Pinpoint the cell where the given text exists, returning its (x, y) midpoint coordinate. 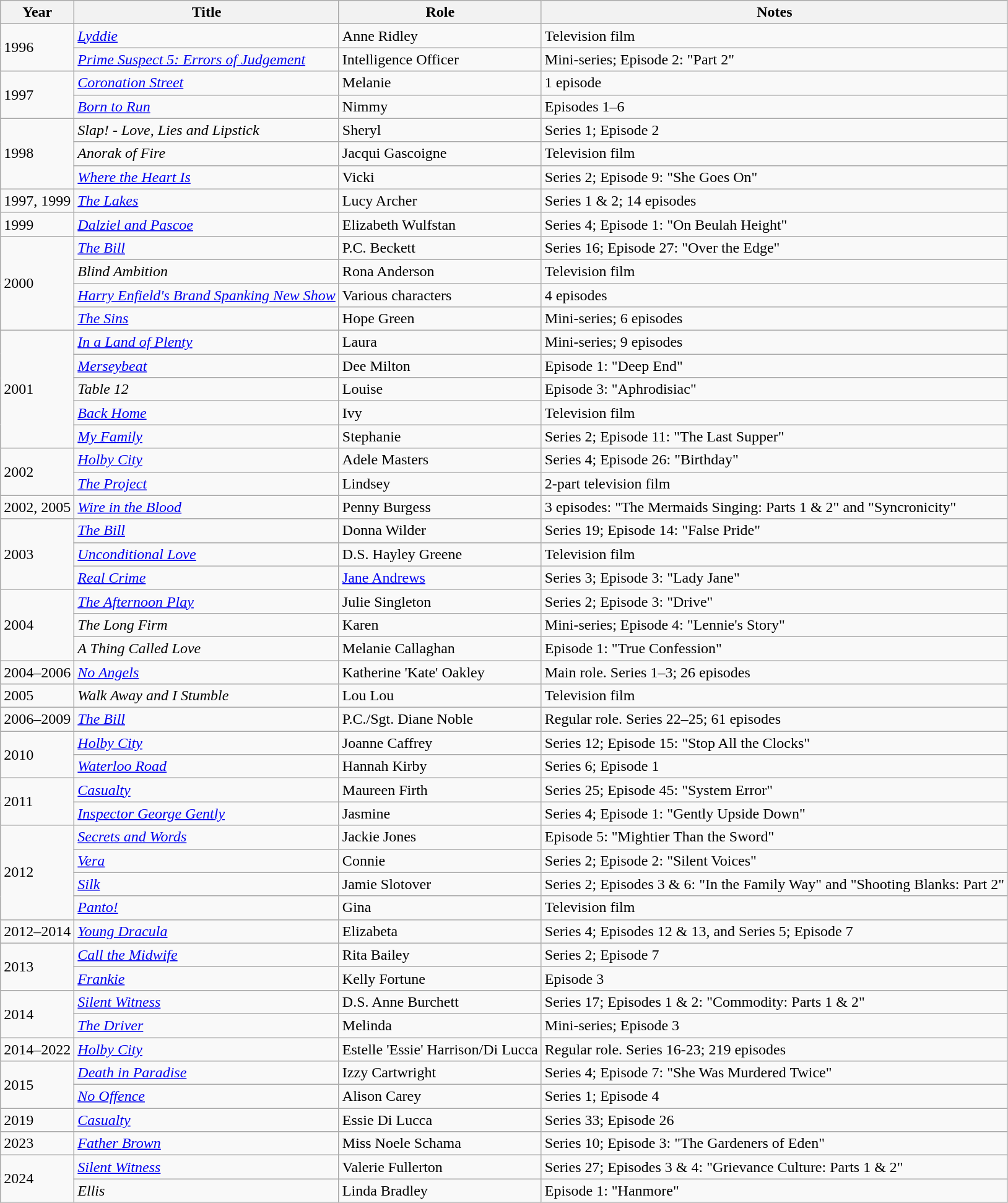
Death in Paradise (207, 1073)
Series 2; Episode 3: "Drive" (774, 601)
D.S. Anne Burchett (440, 1002)
Young Dracula (207, 931)
Vicki (440, 177)
Hannah Kirby (440, 767)
Series 4; Episode 7: "She Was Murdered Twice" (774, 1073)
Series 19; Episode 14: "False Pride" (774, 531)
1998 (37, 154)
2001 (37, 389)
2003 (37, 554)
Role (440, 12)
Melinda (440, 1025)
Slap! - Love, Lies and Lipstick (207, 130)
Izzy Cartwright (440, 1073)
2013 (37, 966)
Series 4; Episode 26: "Birthday" (774, 460)
Episode 1: "Deep End" (774, 366)
Katherine 'Kate' Oakley (440, 672)
Series 10; Episode 3: "The Gardeners of Eden" (774, 1144)
P.C. Beckett (440, 248)
Alison Carey (440, 1097)
Secrets and Words (207, 837)
A Thing Called Love (207, 648)
Regular role. Series 22–25; 61 episodes (774, 719)
2023 (37, 1144)
Connie (440, 861)
Gina (440, 908)
P.C./Sgt. Diane Noble (440, 719)
Various characters (440, 295)
Ellis (207, 1191)
Series 2; Episode 7 (774, 955)
Series 2; Episode 9: "She Goes On" (774, 177)
Wire in the Blood (207, 507)
Series 12; Episode 15: "Stop All the Clocks" (774, 743)
Table 12 (207, 389)
Karen (440, 625)
Notes (774, 12)
Mini-series; Episode 4: "Lennie's Story" (774, 625)
Vera (207, 861)
Rona Anderson (440, 271)
Series 33; Episode 26 (774, 1120)
Nimmy (440, 106)
3 episodes: "The Mermaids Singing: Parts 1 & 2" and "Syncronicity" (774, 507)
Mini-series; 6 episodes (774, 319)
In a Land of Plenty (207, 342)
1 episode (774, 83)
1996 (37, 48)
Merseybeat (207, 366)
Melanie (440, 83)
Prime Suspect 5: Errors of Judgement (207, 59)
Dalziel and Pascoe (207, 224)
The Lakes (207, 201)
Valerie Fullerton (440, 1167)
Jane Andrews (440, 578)
Series 25; Episode 45: "System Error" (774, 790)
Episode 1: "True Confession" (774, 648)
Lucy Archer (440, 201)
Series 1 & 2; 14 episodes (774, 201)
Series 4; Episode 1: "On Beulah Height" (774, 224)
Intelligence Officer (440, 59)
My Family (207, 436)
Waterloo Road (207, 767)
Series 1; Episode 2 (774, 130)
Estelle 'Essie' Harrison/Di Lucca (440, 1049)
Unconditional Love (207, 554)
2-part television film (774, 484)
2012–2014 (37, 931)
D.S. Hayley Greene (440, 554)
2012 (37, 872)
2014 (37, 1014)
Series 4; Episodes 12 & 13, and Series 5; Episode 7 (774, 931)
2015 (37, 1085)
Born to Run (207, 106)
2019 (37, 1120)
No Offence (207, 1097)
Adele Masters (440, 460)
Back Home (207, 413)
2005 (37, 696)
Penny Burgess (440, 507)
Lindsey (440, 484)
Frankie (207, 978)
Series 2; Episode 2: "Silent Voices" (774, 861)
The Driver (207, 1025)
1997, 1999 (37, 201)
Call the Midwife (207, 955)
Episode 1: "Hanmore" (774, 1191)
Jasmine (440, 814)
Series 16; Episode 27: "Over the Edge" (774, 248)
Louise (440, 389)
2024 (37, 1179)
Anorak of Fire (207, 154)
2010 (37, 755)
2004–2006 (37, 672)
Julie Singleton (440, 601)
Lyddie (207, 36)
Real Crime (207, 578)
Series 27; Episodes 3 & 4: "Grievance Culture: Parts 1 & 2" (774, 1167)
Series 2; Episode 11: "The Last Supper" (774, 436)
Walk Away and I Stumble (207, 696)
Joanne Caffrey (440, 743)
Jamie Slotover (440, 884)
2004 (37, 625)
Stephanie (440, 436)
Elizabeta (440, 931)
Jacqui Gascoigne (440, 154)
Inspector George Gently (207, 814)
Series 1; Episode 4 (774, 1097)
2011 (37, 802)
The Project (207, 484)
1997 (37, 95)
Coronation Street (207, 83)
Series 17; Episodes 1 & 2: "Commodity: Parts 1 & 2" (774, 1002)
Episode 3: "Aphrodisiac" (774, 389)
1999 (37, 224)
Lou Lou (440, 696)
Maureen Firth (440, 790)
Melanie Callaghan (440, 648)
The Sins (207, 319)
Regular role. Series 16-23; 219 episodes (774, 1049)
4 episodes (774, 295)
Series 3; Episode 3: "Lady Jane" (774, 578)
Laura (440, 342)
Anne Ridley (440, 36)
Mini-series; Episode 3 (774, 1025)
Ivy (440, 413)
Dee Milton (440, 366)
Kelly Fortune (440, 978)
Title (207, 12)
Series 6; Episode 1 (774, 767)
Episode 3 (774, 978)
Miss Noele Schama (440, 1144)
No Angels (207, 672)
Series 2; Episodes 3 & 6: "In the Family Way" and "Shooting Blanks: Part 2" (774, 884)
Elizabeth Wulfstan (440, 224)
Essie Di Lucca (440, 1120)
Episode 5: "Mightier Than the Sword" (774, 837)
Episodes 1–6 (774, 106)
Donna Wilder (440, 531)
Sheryl (440, 130)
Rita Bailey (440, 955)
2002 (37, 472)
Main role. Series 1–3; 26 episodes (774, 672)
2002, 2005 (37, 507)
2006–2009 (37, 719)
Panto! (207, 908)
Blind Ambition (207, 271)
Father Brown (207, 1144)
Mini-series; Episode 2: "Part 2" (774, 59)
Jackie Jones (440, 837)
Year (37, 12)
The Afternoon Play (207, 601)
2000 (37, 283)
Silk (207, 884)
Where the Heart Is (207, 177)
Hope Green (440, 319)
Mini-series; 9 episodes (774, 342)
Series 4; Episode 1: "Gently Upside Down" (774, 814)
The Long Firm (207, 625)
Harry Enfield's Brand Spanking New Show (207, 295)
2014–2022 (37, 1049)
Linda Bradley (440, 1191)
